Detect which cell encompasses the target text, then output its (x, y) center coordinate. 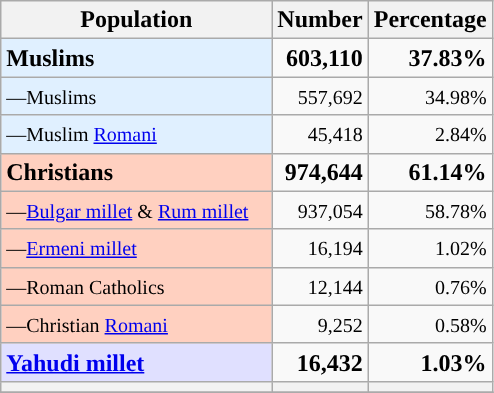
37.83% (430, 58)
—Ermeni millet (136, 248)
45,418 (320, 134)
16,194 (320, 248)
557,692 (320, 96)
Yahudi millet (136, 362)
58.78% (430, 210)
34.98% (430, 96)
61.14% (430, 172)
Number (320, 20)
2.84% (430, 134)
12,144 (320, 286)
9,252 (320, 324)
0.58% (430, 324)
Christians (136, 172)
Percentage (430, 20)
—Muslims (136, 96)
974,644 (320, 172)
603,110 (320, 58)
—Roman Catholics (136, 286)
Muslims (136, 58)
16,432 (320, 362)
937,054 (320, 210)
—Bulgar millet & Rum millet (136, 210)
1.02% (430, 248)
0.76% (430, 286)
—Muslim Romani (136, 134)
1.03% (430, 362)
Population (136, 20)
—Christian Romani (136, 324)
